Determine the [X, Y] coordinate at the center of the cell enclosing the given text.  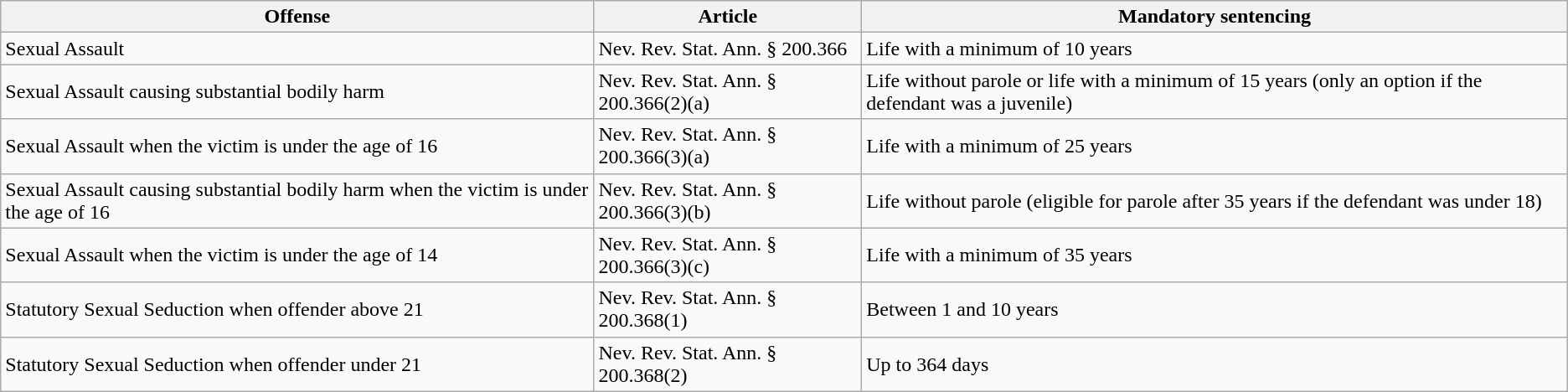
Sexual Assault causing substantial bodily harm [297, 92]
Sexual Assault when the victim is under the age of 14 [297, 255]
Life without parole (eligible for parole after 35 years if the defendant was under 18) [1215, 201]
Nev. Rev. Stat. Ann. § 200.366(3)(c) [728, 255]
Statutory Sexual Seduction when offender under 21 [297, 364]
Sexual Assault [297, 49]
Sexual Assault when the victim is under the age of 16 [297, 146]
Life with a minimum of 35 years [1215, 255]
Nev. Rev. Stat. Ann. § 200.366(3)(a) [728, 146]
Sexual Assault causing substantial bodily harm when the victim is under the age of 16 [297, 201]
Nev. Rev. Stat. Ann. § 200.368(1) [728, 310]
Nev. Rev. Stat. Ann. § 200.366 [728, 49]
Life with a minimum of 10 years [1215, 49]
Life without parole or life with a minimum of 15 years (only an option if the defendant was a juvenile) [1215, 92]
Article [728, 17]
Mandatory sentencing [1215, 17]
Life with a minimum of 25 years [1215, 146]
Between 1 and 10 years [1215, 310]
Nev. Rev. Stat. Ann. § 200.368(2) [728, 364]
Statutory Sexual Seduction when offender above 21 [297, 310]
Nev. Rev. Stat. Ann. § 200.366(2)(a) [728, 92]
Nev. Rev. Stat. Ann. § 200.366(3)(b) [728, 201]
Offense [297, 17]
Up to 364 days [1215, 364]
